Locate the cell with the specified text and output its [X, Y] center coordinate. 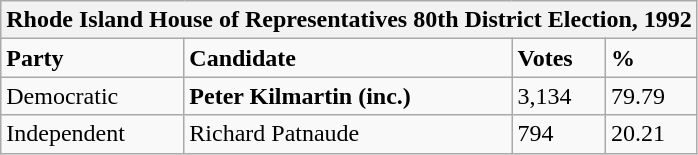
79.79 [651, 96]
Votes [558, 58]
Richard Patnaude [348, 134]
Peter Kilmartin (inc.) [348, 96]
794 [558, 134]
3,134 [558, 96]
% [651, 58]
Candidate [348, 58]
20.21 [651, 134]
Democratic [92, 96]
Rhode Island House of Representatives 80th District Election, 1992 [350, 20]
Party [92, 58]
Independent [92, 134]
